From the cell containing the given text, extract its center point as (x, y) coordinate. 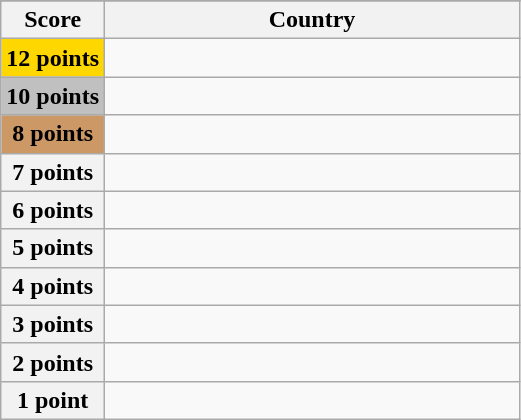
8 points (53, 134)
Score (53, 20)
1 point (53, 400)
3 points (53, 324)
6 points (53, 210)
12 points (53, 58)
Country (312, 20)
7 points (53, 172)
4 points (53, 286)
10 points (53, 96)
2 points (53, 362)
5 points (53, 248)
